Pinpoint the cell where the given text exists, returning its (X, Y) midpoint coordinate. 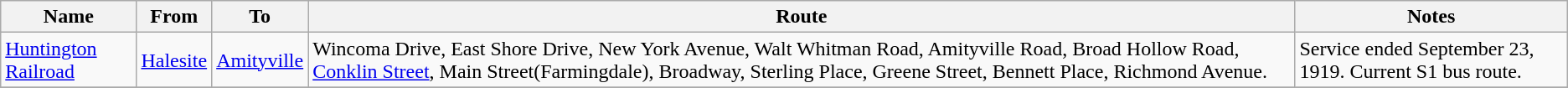
Notes (1431, 17)
Huntington Railroad (69, 60)
Amityville (260, 60)
Route (802, 17)
Halesite (174, 60)
Name (69, 17)
From (174, 17)
Service ended September 23, 1919. Current S1 bus route. (1431, 60)
To (260, 17)
